Return the (X, Y) coordinate for the center point of the cell that contains the specified text.  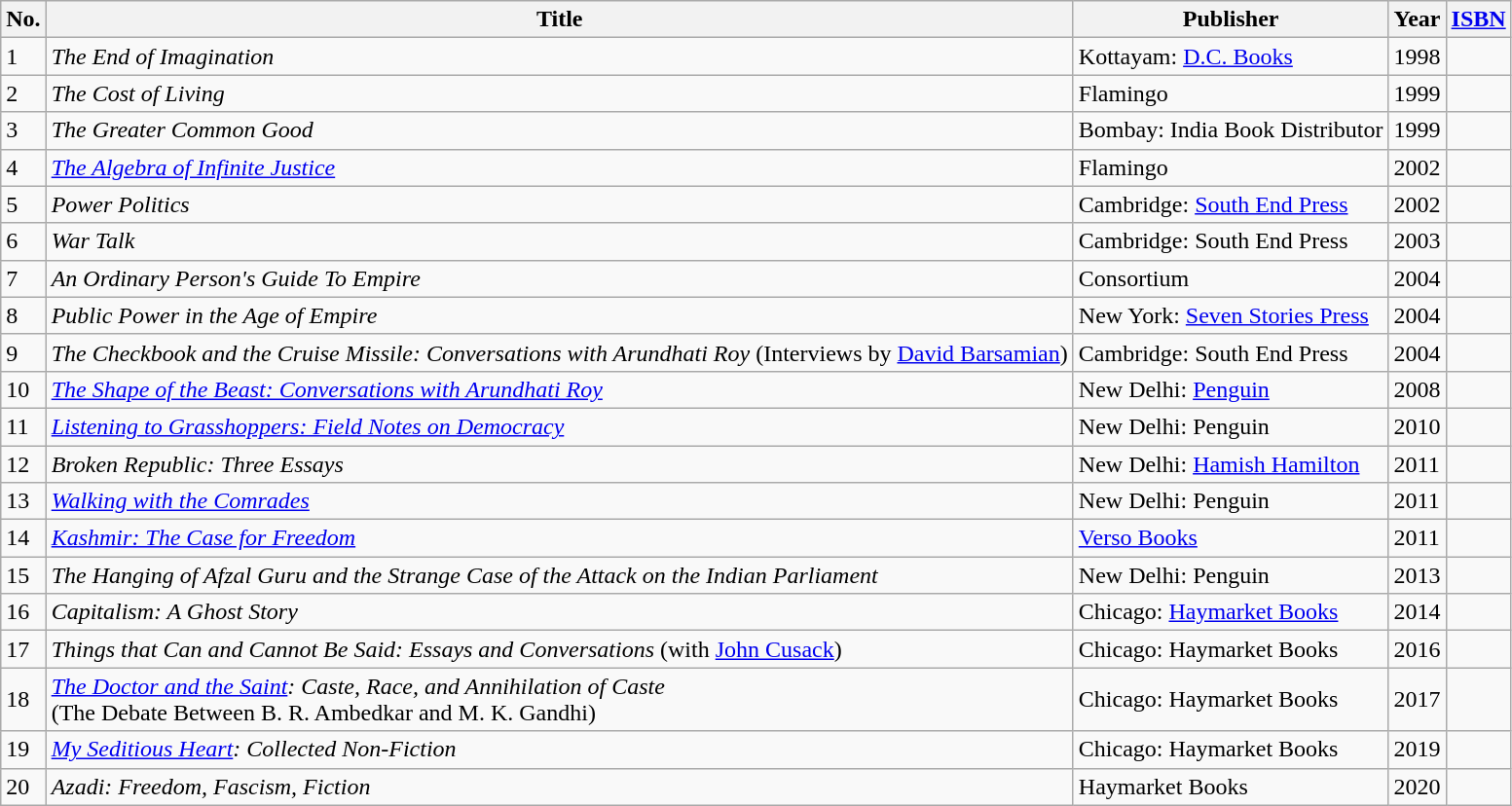
The Doctor and the Saint: Caste, Race, and Annihilation of Caste(The Debate Between B. R. Ambedkar and M. K. Gandhi) (559, 699)
The End of Imagination (559, 56)
The Greater Common Good (559, 130)
12 (23, 464)
5 (23, 204)
Power Politics (559, 204)
7 (23, 278)
Year (1418, 19)
2010 (1418, 426)
1 (23, 56)
Verso Books (1231, 538)
2017 (1418, 699)
Walking with the Comrades (559, 501)
19 (23, 750)
The Algebra of Infinite Justice (559, 167)
Public Power in the Age of Empire (559, 315)
Listening to Grasshoppers: Field Notes on Democracy (559, 426)
6 (23, 241)
The Shape of the Beast: Conversations with Arundhati Roy (559, 389)
20 (23, 787)
My Seditious Heart: Collected Non-Fiction (559, 750)
2013 (1418, 575)
2020 (1418, 787)
13 (23, 501)
New York: Seven Stories Press (1231, 315)
ISBN (1478, 19)
Publisher (1231, 19)
Haymarket Books (1231, 787)
8 (23, 315)
War Talk (559, 241)
2 (23, 93)
An Ordinary Person's Guide To Empire (559, 278)
Title (559, 19)
The Cost of Living (559, 93)
2016 (1418, 649)
3 (23, 130)
Azadi: Freedom, Fascism, Fiction (559, 787)
Consortium (1231, 278)
9 (23, 352)
New Delhi: Hamish Hamilton (1231, 464)
Capitalism: A Ghost Story (559, 612)
4 (23, 167)
No. (23, 19)
Kottayam: D.C. Books (1231, 56)
2014 (1418, 612)
Bombay: India Book Distributor (1231, 130)
15 (23, 575)
14 (23, 538)
2008 (1418, 389)
Things that Can and Cannot Be Said: Essays and Conversations (with John Cusack) (559, 649)
The Checkbook and the Cruise Missile: Conversations with Arundhati Roy (Interviews by David Barsamian) (559, 352)
Kashmir: The Case for Freedom (559, 538)
1998 (1418, 56)
10 (23, 389)
2019 (1418, 750)
2003 (1418, 241)
17 (23, 649)
11 (23, 426)
The Hanging of Afzal Guru and the Strange Case of the Attack on the Indian Parliament (559, 575)
18 (23, 699)
Broken Republic: Three Essays (559, 464)
16 (23, 612)
